Identify which cell holds the provided text, then report its (X, Y) central coordinate. 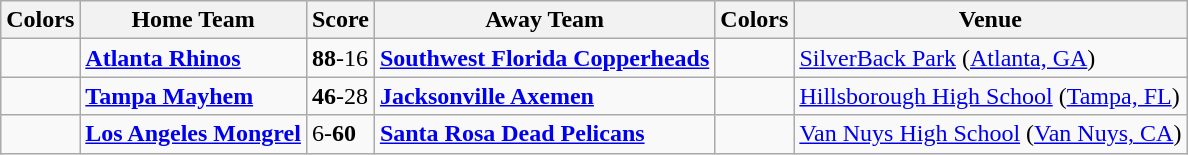
Los Angeles Mongrel (194, 134)
Venue (990, 20)
6-60 (340, 134)
46-28 (340, 96)
Score (340, 20)
Atlanta Rhinos (194, 58)
Jacksonville Axemen (544, 96)
Southwest Florida Copperheads (544, 58)
Away Team (544, 20)
Van Nuys High School (Van Nuys, CA) (990, 134)
Santa Rosa Dead Pelicans (544, 134)
88-16 (340, 58)
Home Team (194, 20)
Hillsborough High School (Tampa, FL) (990, 96)
SilverBack Park (Atlanta, GA) (990, 58)
Tampa Mayhem (194, 96)
